Determine the [X, Y] coordinate at the center of the cell enclosing the given text.  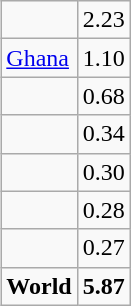
0.34 [104, 134]
1.10 [104, 58]
2.23 [104, 20]
5.87 [104, 286]
0.68 [104, 96]
World [39, 286]
Ghana [39, 58]
0.27 [104, 248]
0.30 [104, 172]
0.28 [104, 210]
